Find where the given text appears and provide that cell's center as (x, y) coordinate. 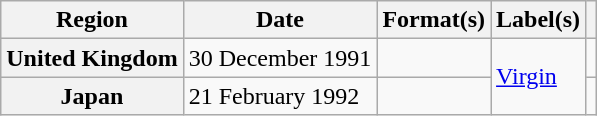
Label(s) (538, 20)
Format(s) (434, 20)
Date (280, 20)
Virgin (538, 77)
30 December 1991 (280, 58)
Region (92, 20)
Japan (92, 96)
United Kingdom (92, 58)
21 February 1992 (280, 96)
